For the text-containing cell, return its midpoint in [X, Y] coordinate format. 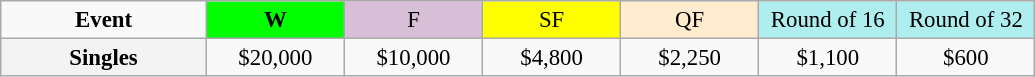
$600 [966, 58]
$20,000 [275, 58]
$4,800 [552, 58]
W [275, 20]
F [413, 20]
Event [104, 20]
$1,100 [828, 58]
QF [690, 20]
$2,250 [690, 58]
SF [552, 20]
Round of 16 [828, 20]
Singles [104, 58]
Round of 32 [966, 20]
$10,000 [413, 58]
